Capture the cell that displays the provided text and extract its [x, y] central coordinate. 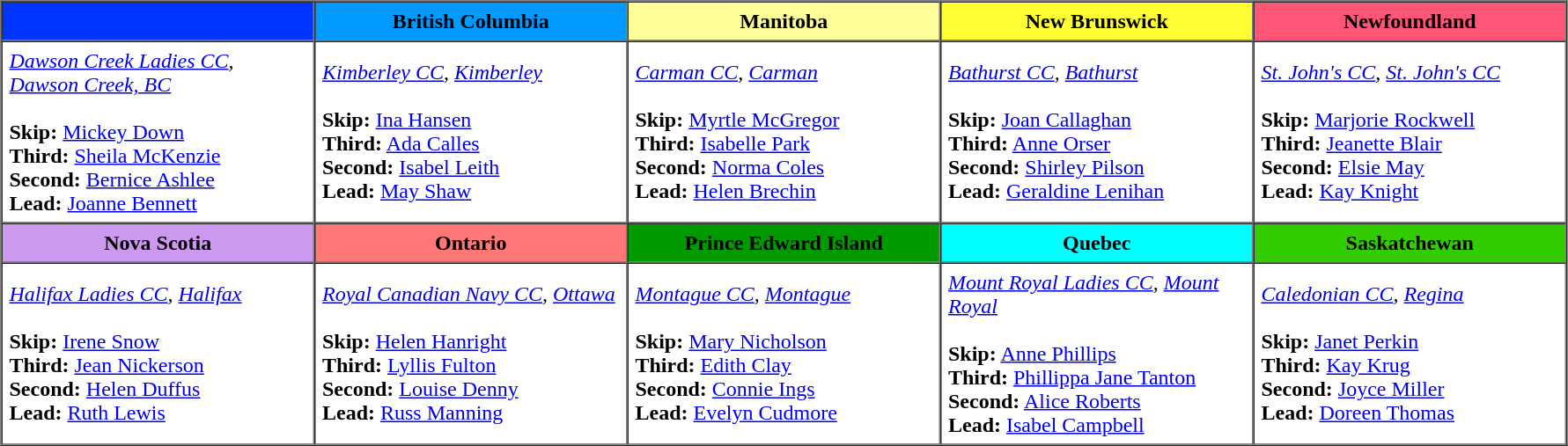
Manitoba [784, 21]
Nova Scotia [158, 243]
Quebec [1097, 243]
St. John's CC, St. John's CC Skip: Marjorie Rockwell Third: Jeanette Blair Second: Elsie May Lead: Kay Knight [1410, 132]
Newfoundland [1410, 21]
Mount Royal Ladies CC, Mount Royal Skip: Anne Phillips Third: Phillippa Jane Tanton Second: Alice Roberts Lead: Isabel Campbell [1097, 354]
Dawson Creek Ladies CC, Dawson Creek, BC Skip: Mickey Down Third: Sheila McKenzie Second: Bernice Ashlee Lead: Joanne Bennett [158, 132]
Caledonian CC, Regina Skip: Janet Perkin Third: Kay Krug Second: Joyce Miller Lead: Doreen Thomas [1410, 354]
New Brunswick [1097, 21]
Carman CC, Carman Skip: Myrtle McGregor Third: Isabelle Park Second: Norma Coles Lead: Helen Brechin [784, 132]
Royal Canadian Navy CC, Ottawa Skip: Helen Hanright Third: Lyllis Fulton Second: Louise Denny Lead: Russ Manning [471, 354]
Kimberley CC, Kimberley Skip: Ina Hansen Third: Ada Calles Second: Isabel Leith Lead: May Shaw [471, 132]
British Columbia [471, 21]
Ontario [471, 243]
Montague CC, Montague Skip: Mary Nicholson Third: Edith Clay Second: Connie Ings Lead: Evelyn Cudmore [784, 354]
Saskatchewan [1410, 243]
Halifax Ladies CC, Halifax Skip: Irene Snow Third: Jean Nickerson Second: Helen Duffus Lead: Ruth Lewis [158, 354]
Prince Edward Island [784, 243]
Bathurst CC, Bathurst Skip: Joan Callaghan Third: Anne Orser Second: Shirley Pilson Lead: Geraldine Lenihan [1097, 132]
